Find where the given text appears and provide that cell's center as [x, y] coordinate. 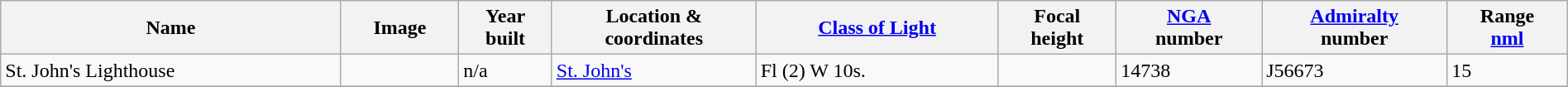
Image [400, 28]
n/a [505, 70]
Location & coordinates [653, 28]
Fl (2) W 10s. [877, 70]
Rangenml [1508, 28]
St. John's [653, 70]
Name [170, 28]
Admiraltynumber [1355, 28]
Yearbuilt [505, 28]
J56673 [1355, 70]
Focalheight [1057, 28]
Class of Light [877, 28]
NGAnumber [1189, 28]
15 [1508, 70]
St. John's Lighthouse [170, 70]
14738 [1189, 70]
